Extract the [x, y] coordinate from the center of the cell holding the provided text.  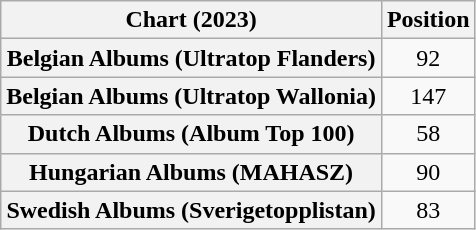
Dutch Albums (Album Top 100) [192, 134]
58 [428, 134]
Hungarian Albums (MAHASZ) [192, 172]
83 [428, 210]
Belgian Albums (Ultratop Wallonia) [192, 96]
92 [428, 58]
Swedish Albums (Sverigetopplistan) [192, 210]
90 [428, 172]
Chart (2023) [192, 20]
Belgian Albums (Ultratop Flanders) [192, 58]
Position [428, 20]
147 [428, 96]
